Search for the cell housing the specified text and yield its (X, Y) center coordinate. 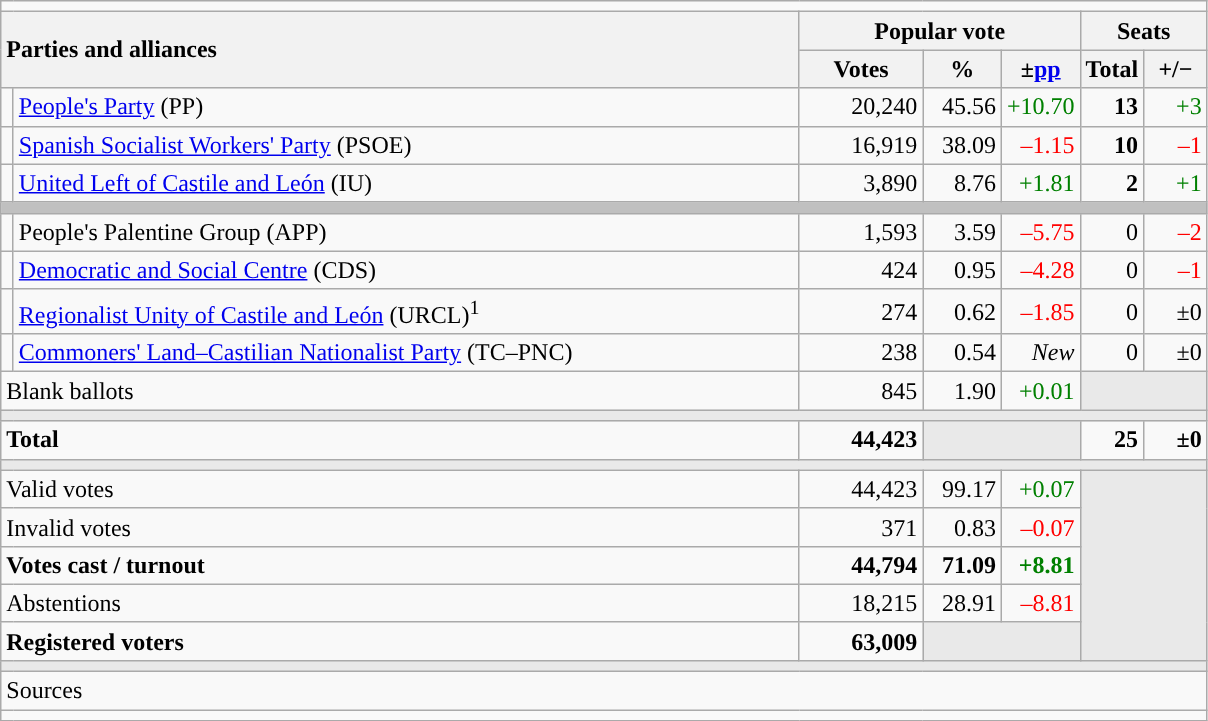
0.54 (962, 353)
25 (1112, 440)
+1.81 (1040, 183)
Commoners' Land–Castilian Nationalist Party (TC–PNC) (406, 353)
Blank ballots (400, 391)
274 (861, 312)
% (962, 69)
Popular vote (940, 31)
Sources (604, 691)
New (1040, 353)
+3 (1176, 107)
0.83 (962, 527)
–4.28 (1040, 270)
People's Party (PP) (406, 107)
38.09 (962, 145)
People's Palentine Group (APP) (406, 232)
Votes cast / turnout (400, 565)
–5.75 (1040, 232)
2 (1112, 183)
18,215 (861, 603)
–0.07 (1040, 527)
63,009 (861, 641)
424 (861, 270)
–1.15 (1040, 145)
8.76 (962, 183)
–1.85 (1040, 312)
Votes (861, 69)
+1 (1176, 183)
13 (1112, 107)
+8.81 (1040, 565)
Valid votes (400, 489)
71.09 (962, 565)
Registered voters (400, 641)
20,240 (861, 107)
45.56 (962, 107)
United Left of Castile and León (IU) (406, 183)
Spanish Socialist Workers' Party (PSOE) (406, 145)
845 (861, 391)
1.90 (962, 391)
3.59 (962, 232)
Seats (1144, 31)
Invalid votes (400, 527)
Regionalist Unity of Castile and León (URCL)1 (406, 312)
+10.70 (1040, 107)
±pp (1040, 69)
238 (861, 353)
+0.07 (1040, 489)
3,890 (861, 183)
+/− (1176, 69)
Parties and alliances (400, 50)
28.91 (962, 603)
99.17 (962, 489)
16,919 (861, 145)
0.95 (962, 270)
–2 (1176, 232)
44,794 (861, 565)
0.62 (962, 312)
371 (861, 527)
+0.01 (1040, 391)
Democratic and Social Centre (CDS) (406, 270)
–8.81 (1040, 603)
10 (1112, 145)
Abstentions (400, 603)
1,593 (861, 232)
